Extract the [X, Y] coordinate from the center of the cell holding the provided text.  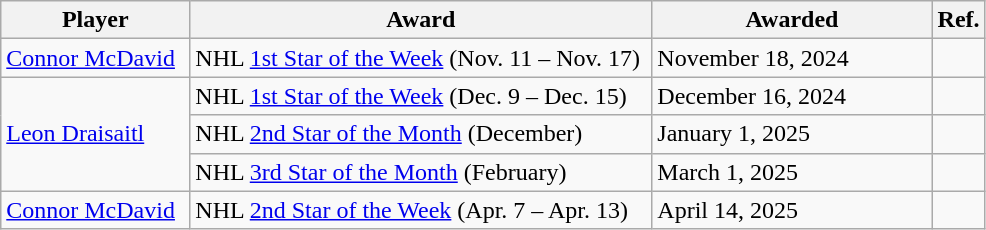
March 1, 2025 [792, 172]
NHL 1st Star of the Week (Dec. 9 – Dec. 15) [421, 96]
NHL 2nd Star of the Week (Apr. 7 – Apr. 13) [421, 210]
Ref. [958, 20]
NHL 3rd Star of the Month (February) [421, 172]
January 1, 2025 [792, 134]
Leon Draisaitl [96, 134]
NHL 1st Star of the Week (Nov. 11 – Nov. 17) [421, 58]
Player [96, 20]
April 14, 2025 [792, 210]
December 16, 2024 [792, 96]
Award [421, 20]
NHL 2nd Star of the Month (December) [421, 134]
November 18, 2024 [792, 58]
Awarded [792, 20]
